Detect which cell encompasses the target text, then output its (x, y) center coordinate. 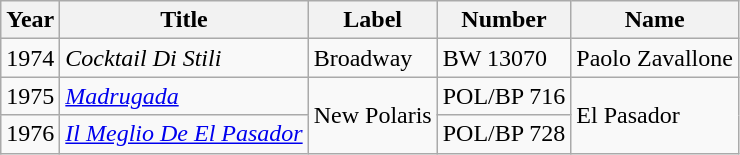
1976 (30, 134)
Paolo Zavallone (655, 58)
Label (372, 20)
BW 13070 (504, 58)
POL/BP 716 (504, 96)
Number (504, 20)
Cocktail Di Stili (184, 58)
Title (184, 20)
New Polaris (372, 115)
Year (30, 20)
Madrugada (184, 96)
Il Meglio De El Pasador (184, 134)
1975 (30, 96)
1974 (30, 58)
Name (655, 20)
El Pasador (655, 115)
POL/BP 728 (504, 134)
Broadway (372, 58)
